Search for the cell housing the specified text and yield its (x, y) center coordinate. 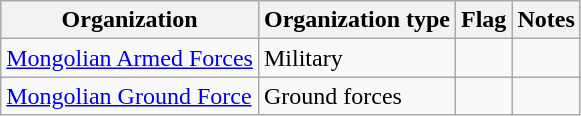
Organization (130, 20)
Notes (546, 20)
Organization type (356, 20)
Ground forces (356, 96)
Flag (484, 20)
Military (356, 58)
Mongolian Ground Force (130, 96)
Mongolian Armed Forces (130, 58)
